Capture the cell that displays the provided text and extract its [x, y] central coordinate. 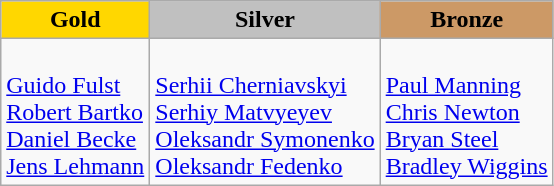
Silver [265, 20]
Serhii CherniavskyiSerhiy MatvyeyevOleksandr SymonenkoOleksandr Fedenko [265, 112]
Gold [76, 20]
Paul ManningChris NewtonBryan SteelBradley Wiggins [466, 112]
Guido FulstRobert BartkoDaniel BeckeJens Lehmann [76, 112]
Bronze [466, 20]
